Capture the cell that displays the provided text and extract its (x, y) central coordinate. 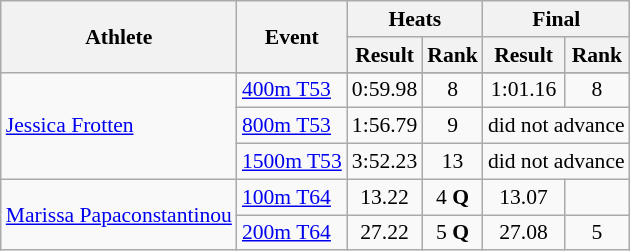
800m T53 (292, 126)
5 Q (452, 233)
Final (556, 19)
3:52.23 (384, 162)
0:59.98 (384, 90)
5 (596, 233)
100m T64 (292, 197)
Jessica Frotten (119, 126)
Heats (415, 19)
13.22 (384, 197)
400m T53 (292, 90)
Marissa Papaconstantinou (119, 214)
13 (452, 162)
Event (292, 36)
27.08 (524, 233)
Athlete (119, 36)
9 (452, 126)
1:01.16 (524, 90)
1:56.79 (384, 126)
200m T64 (292, 233)
4 Q (452, 197)
13.07 (524, 197)
1500m T53 (292, 162)
27.22 (384, 233)
